Pinpoint the cell where the given text exists, returning its [X, Y] midpoint coordinate. 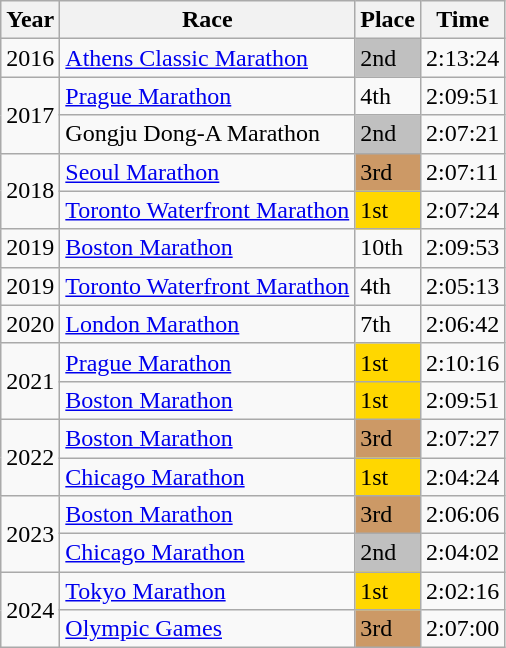
2:07:24 [462, 210]
10th [388, 248]
2:07:00 [462, 629]
7th [388, 324]
Seoul Marathon [208, 172]
Olympic Games [208, 629]
2:10:16 [462, 362]
2:06:06 [462, 515]
2016 [30, 58]
Race [208, 20]
2018 [30, 191]
2:07:27 [462, 438]
2024 [30, 610]
2:06:42 [462, 324]
2020 [30, 324]
2022 [30, 457]
Time [462, 20]
2:07:21 [462, 134]
2:13:24 [462, 58]
2017 [30, 115]
2:04:02 [462, 553]
2:05:13 [462, 286]
2:09:53 [462, 248]
2023 [30, 534]
2:07:11 [462, 172]
London Marathon [208, 324]
Place [388, 20]
Tokyo Marathon [208, 591]
2021 [30, 381]
Gongju Dong-A Marathon [208, 134]
Year [30, 20]
2:02:16 [462, 591]
Athens Classic Marathon [208, 58]
2:04:24 [462, 477]
